For the text-containing cell, return its midpoint in (x, y) coordinate format. 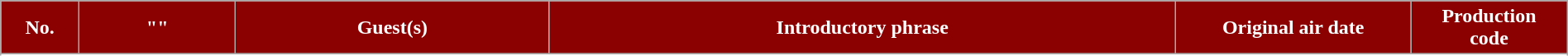
Production code (1489, 28)
Original air date (1293, 28)
Introductory phrase (863, 28)
No. (40, 28)
"" (157, 28)
Guest(s) (392, 28)
